Pinpoint the cell where the given text exists, returning its (x, y) midpoint coordinate. 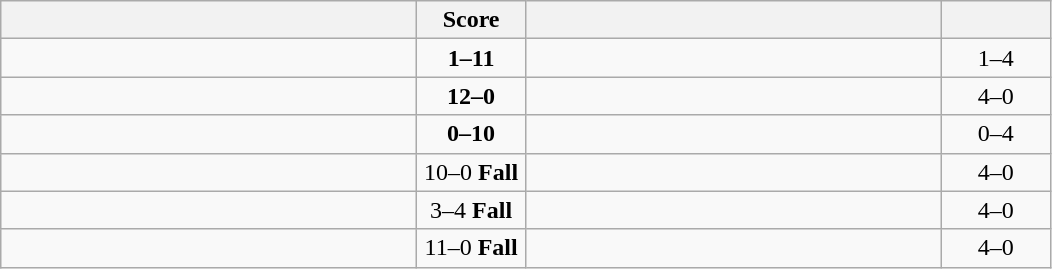
10–0 Fall (472, 172)
11–0 Fall (472, 248)
0–4 (996, 134)
0–10 (472, 134)
3–4 Fall (472, 210)
1–11 (472, 58)
Score (472, 20)
1–4 (996, 58)
12–0 (472, 96)
